Return the (x, y) coordinate for the center point of the cell that contains the specified text.  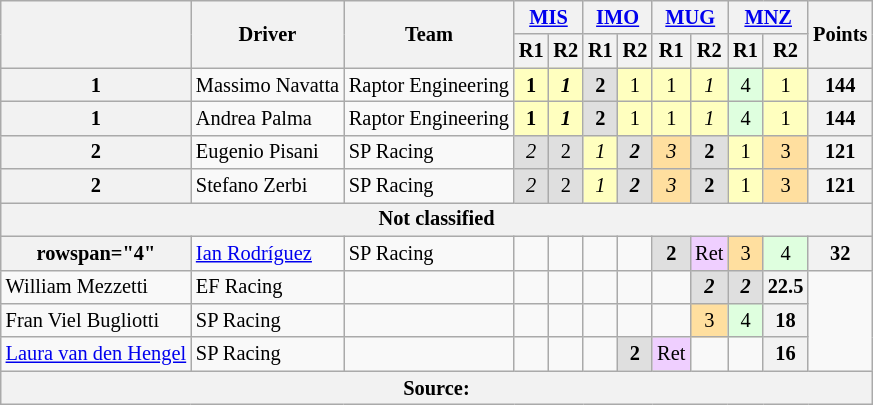
32 (840, 253)
MIS (548, 17)
Massimo Navatta (268, 85)
Eugenio Pisani (268, 152)
Not classified (436, 219)
Fran Viel Bugliotti (96, 320)
Driver (268, 34)
rowspan="4" (96, 253)
Stefano Zerbi (268, 186)
18 (786, 320)
16 (786, 354)
Points (840, 34)
IMO (618, 17)
EF Racing (268, 287)
Andrea Palma (268, 118)
Ian Rodríguez (268, 253)
MNZ (768, 17)
Laura van den Hengel (96, 354)
Source: (436, 388)
William Mezzetti (96, 287)
Team (429, 34)
MUG (690, 17)
22.5 (786, 287)
